Identify which cell holds the provided text, then report its [x, y] central coordinate. 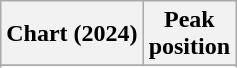
Peakposition [189, 34]
Chart (2024) [72, 34]
